Provide the [x, y] coordinate of the cell's center where the given text is located.  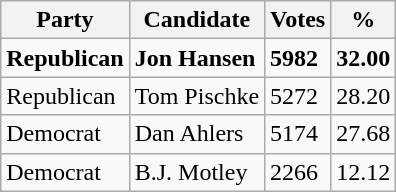
5982 [298, 58]
Votes [298, 20]
27.68 [364, 134]
5272 [298, 96]
2266 [298, 172]
Party [65, 20]
Candidate [196, 20]
Tom Pischke [196, 96]
12.12 [364, 172]
B.J. Motley [196, 172]
28.20 [364, 96]
% [364, 20]
32.00 [364, 58]
5174 [298, 134]
Dan Ahlers [196, 134]
Jon Hansen [196, 58]
